From the cell containing the given text, extract its center point as (x, y) coordinate. 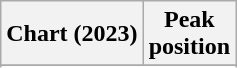
Chart (2023) (72, 34)
Peakposition (189, 34)
